Capture the cell that displays the provided text and extract its (X, Y) central coordinate. 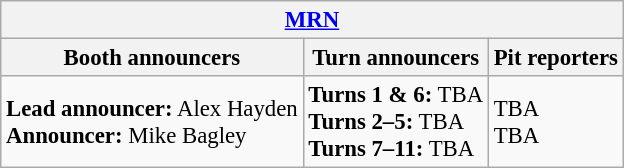
Turn announcers (396, 58)
Turns 1 & 6: TBATurns 2–5: TBATurns 7–11: TBA (396, 122)
Lead announcer: Alex HaydenAnnouncer: Mike Bagley (152, 122)
TBATBA (556, 122)
Pit reporters (556, 58)
Booth announcers (152, 58)
MRN (312, 20)
